Provide the [x, y] coordinate of the cell's center where the given text is located.  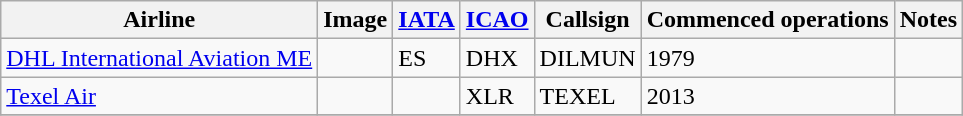
2013 [768, 96]
Notes [928, 20]
DHX [497, 58]
TEXEL [588, 96]
DHL International Aviation ME [160, 58]
Commenced operations [768, 20]
XLR [497, 96]
Texel Air [160, 96]
Airline [160, 20]
DILMUN [588, 58]
ICAO [497, 20]
Callsign [588, 20]
Image [356, 20]
ES [427, 58]
IATA [427, 20]
1979 [768, 58]
